Extract the [x, y] coordinate from the center of the cell holding the provided text.  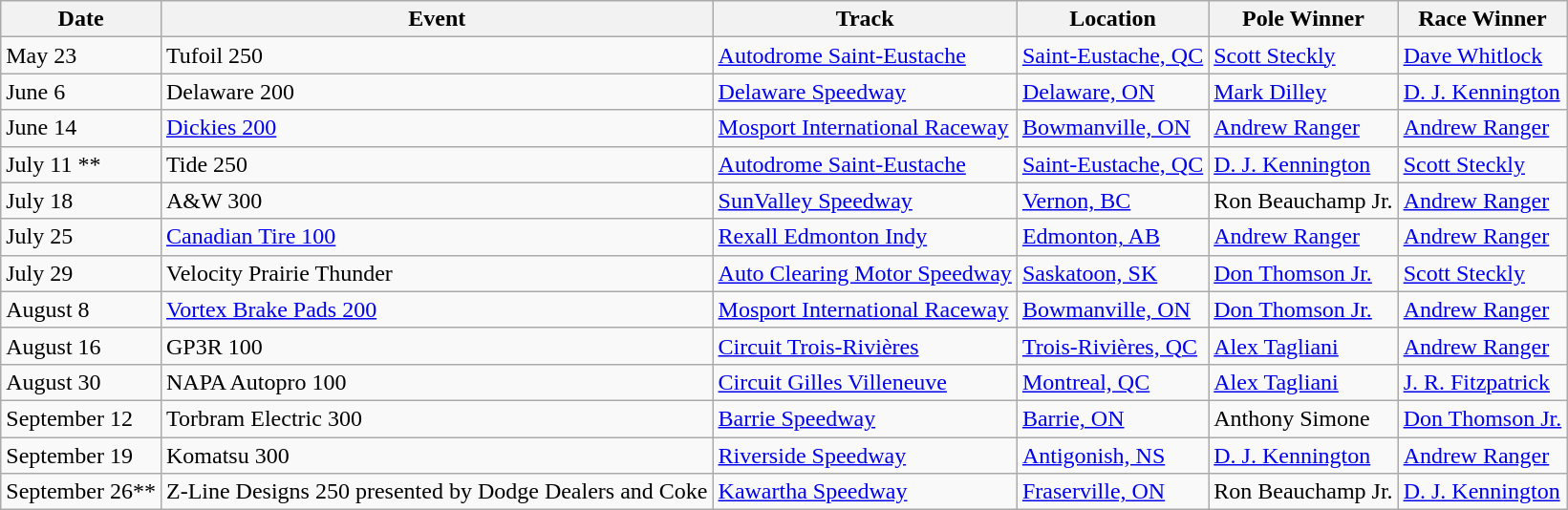
Tufoil 250 [437, 55]
September 19 [81, 456]
Fraserville, ON [1112, 492]
Antigonish, NS [1112, 456]
GP3R 100 [437, 346]
July 25 [81, 237]
J. R. Fitzpatrick [1483, 382]
Tide 250 [437, 164]
Anthony Simone [1303, 418]
Vernon, BC [1112, 201]
Velocity Prairie Thunder [437, 273]
May 23 [81, 55]
Date [81, 19]
Pole Winner [1303, 19]
Dave Whitlock [1483, 55]
Montreal, QC [1112, 382]
Saskatoon, SK [1112, 273]
July 11 ** [81, 164]
August 30 [81, 382]
July 29 [81, 273]
Location [1112, 19]
Barrie Speedway [865, 418]
Auto Clearing Motor Speedway [865, 273]
Circuit Gilles Villeneuve [865, 382]
A&W 300 [437, 201]
Delaware Speedway [865, 92]
Circuit Trois-Rivières [865, 346]
Kawartha Speedway [865, 492]
Edmonton, AB [1112, 237]
SunValley Speedway [865, 201]
Vortex Brake Pads 200 [437, 309]
June 14 [81, 128]
Riverside Speedway [865, 456]
NAPA Autopro 100 [437, 382]
Dickies 200 [437, 128]
Race Winner [1483, 19]
Komatsu 300 [437, 456]
Mark Dilley [1303, 92]
Delaware, ON [1112, 92]
Z-Line Designs 250 presented by Dodge Dealers and Coke [437, 492]
August 16 [81, 346]
Track [865, 19]
Barrie, ON [1112, 418]
Delaware 200 [437, 92]
June 6 [81, 92]
Rexall Edmonton Indy [865, 237]
Trois-Rivières, QC [1112, 346]
Canadian Tire 100 [437, 237]
July 18 [81, 201]
September 26** [81, 492]
August 8 [81, 309]
Torbram Electric 300 [437, 418]
Event [437, 19]
September 12 [81, 418]
